Determine the [X, Y] coordinate at the center of the cell enclosing the given text.  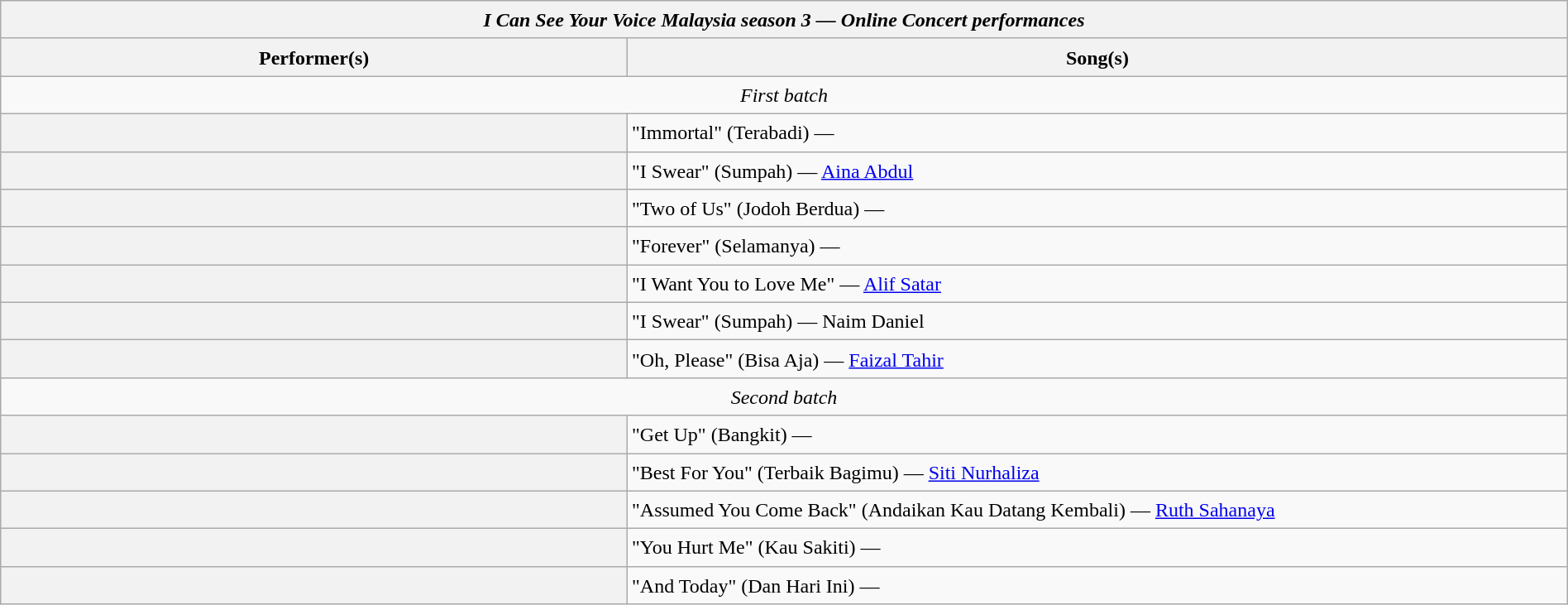
"I Want You to Love Me" — Alif Satar [1098, 284]
"Oh, Please" (Bisa Aja) — Faizal Tahir [1098, 359]
"Two of Us" (Jodoh Berdua) — [1098, 209]
"I Swear" (Sumpah) — Naim Daniel [1098, 321]
Song(s) [1098, 57]
"Forever" (Selamanya) — [1098, 246]
"Best For You" (Terbaik Bagimu) — Siti Nurhaliza [1098, 473]
"Get Up" (Bangkit) — [1098, 435]
"Immortal" (Terabadi) — [1098, 132]
I Can See Your Voice Malaysia season 3 — Online Concert performances [784, 20]
First batch [784, 95]
"I Swear" (Sumpah) — Aina Abdul [1098, 170]
"You Hurt Me" (Kau Sakiti) — [1098, 548]
Performer(s) [314, 57]
"And Today" (Dan Hari Ini) — [1098, 585]
"Assumed You Come Back" (Andaikan Kau Datang Kembali) — Ruth Sahanaya [1098, 510]
Second batch [784, 396]
